Detect which cell encompasses the target text, then output its (x, y) center coordinate. 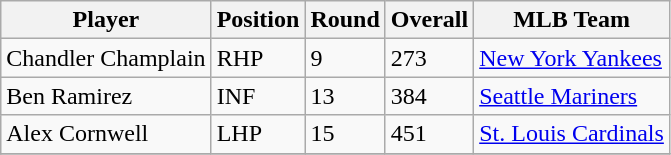
451 (429, 134)
Position (258, 20)
13 (345, 96)
Ben Ramirez (106, 96)
Player (106, 20)
INF (258, 96)
Alex Cornwell (106, 134)
MLB Team (572, 20)
RHP (258, 58)
Chandler Champlain (106, 58)
Round (345, 20)
15 (345, 134)
384 (429, 96)
St. Louis Cardinals (572, 134)
273 (429, 58)
Overall (429, 20)
LHP (258, 134)
Seattle Mariners (572, 96)
9 (345, 58)
New York Yankees (572, 58)
